For the text-containing cell, return its midpoint in (X, Y) coordinate format. 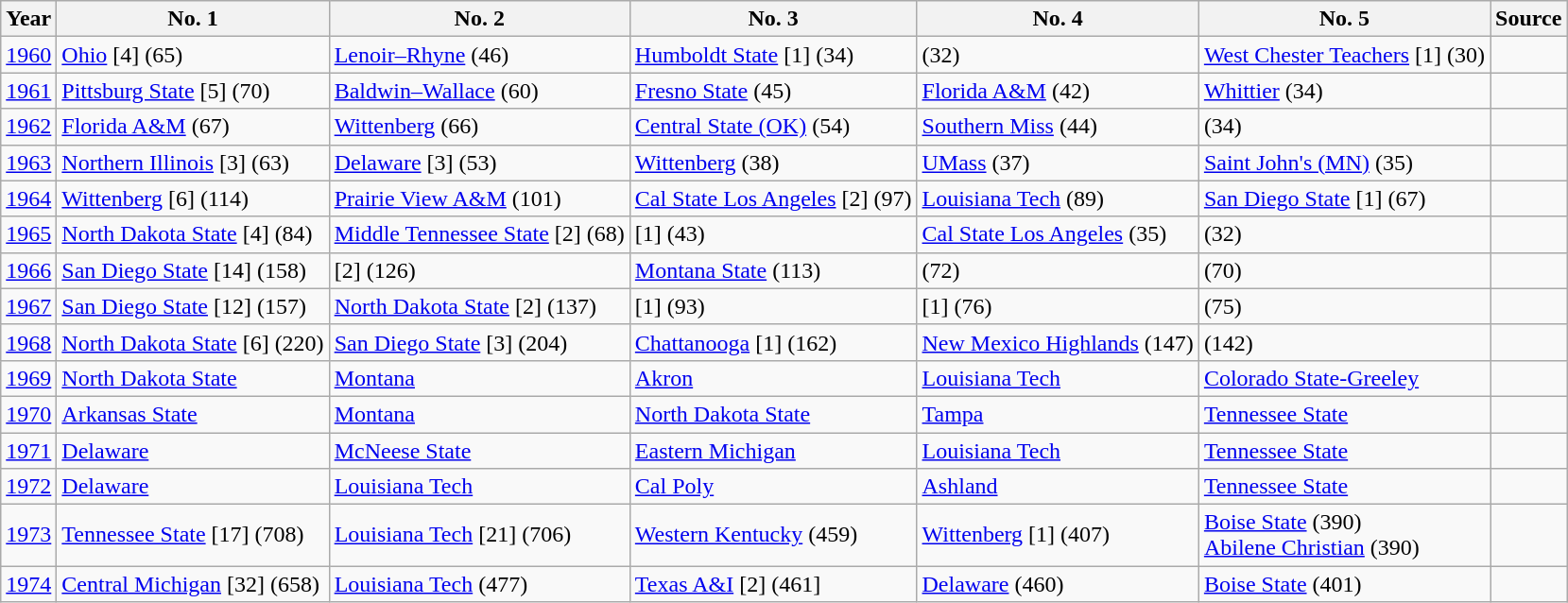
Cal State Los Angeles [2] (97) (773, 198)
1964 (28, 198)
Lenoir–Rhyne (46) (479, 55)
Cal Poly (773, 487)
North Dakota State [6] (220) (193, 342)
[1] (93) (773, 306)
No. 3 (773, 19)
Wittenberg (66) (479, 127)
[1] (43) (773, 234)
Delaware [3] (53) (479, 163)
Northern Illinois [3] (63) (193, 163)
1967 (28, 306)
Ashland (1058, 487)
Ohio [4] (65) (193, 55)
1971 (28, 451)
Wittenberg [1] (407) (1058, 535)
West Chester Teachers [1] (30) (1344, 55)
San Diego State [12] (157) (193, 306)
Central State (OK) (54) (773, 127)
[1] (76) (1058, 306)
No. 5 (1344, 19)
Humboldt State [1] (34) (773, 55)
1973 (28, 535)
Louisiana Tech [21] (706) (479, 535)
[2] (126) (479, 270)
1970 (28, 414)
Whittier (34) (1344, 91)
No. 2 (479, 19)
1968 (28, 342)
Boise State (401) (1344, 584)
1972 (28, 487)
Montana State (113) (773, 270)
North Dakota State [2] (137) (479, 306)
Saint John's (MN) (35) (1344, 163)
Louisiana Tech (89) (1058, 198)
Texas A&I [2] (461] (773, 584)
(75) (1344, 306)
Florida A&M (67) (193, 127)
San Diego State [3] (204) (479, 342)
1960 (28, 55)
(142) (1344, 342)
San Diego State [14] (158) (193, 270)
1966 (28, 270)
(34) (1344, 127)
Source (1529, 19)
Southern Miss (44) (1058, 127)
Colorado State-Greeley (1344, 378)
Cal State Los Angeles (35) (1058, 234)
1962 (28, 127)
Wittenberg [6] (114) (193, 198)
Delaware (460) (1058, 584)
Year (28, 19)
Boise State (390)Abilene Christian (390) (1344, 535)
Central Michigan [32] (658) (193, 584)
UMass (37) (1058, 163)
Eastern Michigan (773, 451)
(72) (1058, 270)
Florida A&M (42) (1058, 91)
Arkansas State (193, 414)
Akron (773, 378)
Tampa (1058, 414)
No. 4 (1058, 19)
1974 (28, 584)
Wittenberg (38) (773, 163)
Baldwin–Wallace (60) (479, 91)
No. 1 (193, 19)
New Mexico Highlands (147) (1058, 342)
Tennessee State [17] (708) (193, 535)
1961 (28, 91)
Middle Tennessee State [2] (68) (479, 234)
1963 (28, 163)
Fresno State (45) (773, 91)
North Dakota State [4] (84) (193, 234)
Prairie View A&M (101) (479, 198)
(70) (1344, 270)
1969 (28, 378)
1965 (28, 234)
Pittsburg State [5] (70) (193, 91)
Louisiana Tech (477) (479, 584)
San Diego State [1] (67) (1344, 198)
McNeese State (479, 451)
Chattanooga [1] (162) (773, 342)
Western Kentucky (459) (773, 535)
